Provide the (x, y) coordinate of the cell's center where the given text is located.  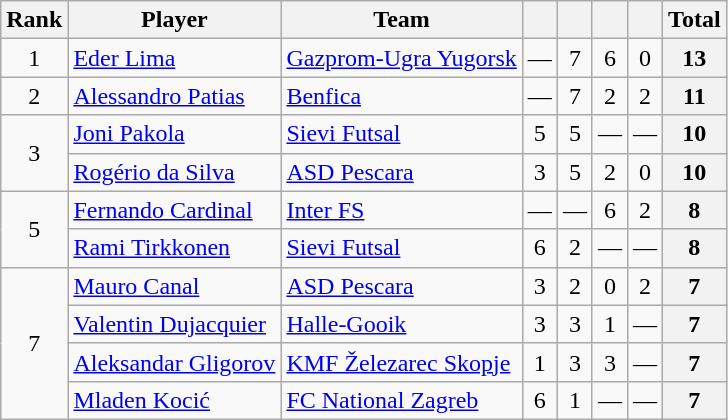
11 (695, 96)
FC National Zagreb (402, 400)
Inter FS (402, 210)
Rami Tirkkonen (174, 248)
Fernando Cardinal (174, 210)
Mauro Canal (174, 286)
Joni Pakola (174, 134)
Halle-Gooik (402, 324)
KMF Železarec Skopje (402, 362)
Alessandro Patias (174, 96)
Total (695, 20)
Player (174, 20)
Mladen Kocić (174, 400)
Gazprom-Ugra Yugorsk (402, 58)
Eder Lima (174, 58)
Aleksandar Gligorov (174, 362)
13 (695, 58)
Benfica (402, 96)
Rank (34, 20)
Rogério da Silva (174, 172)
Valentin Dujacquier (174, 324)
Team (402, 20)
